For the text-containing cell, return its midpoint in (X, Y) coordinate format. 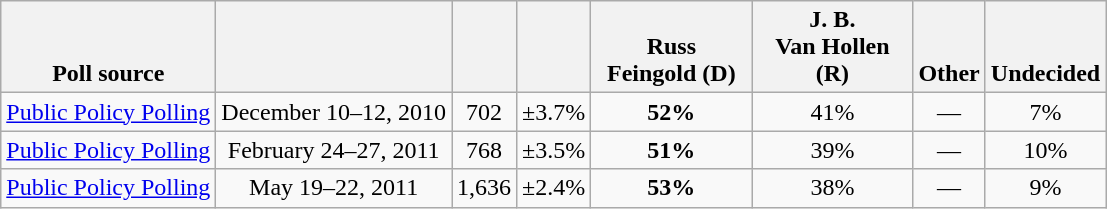
41% (832, 112)
38% (832, 188)
RussFeingold (D) (672, 47)
39% (832, 150)
J. B.Van Hollen (R) (832, 47)
10% (1045, 150)
702 (484, 112)
±3.5% (554, 150)
7% (1045, 112)
December 10–12, 2010 (334, 112)
±3.7% (554, 112)
53% (672, 188)
52% (672, 112)
51% (672, 150)
9% (1045, 188)
May 19–22, 2011 (334, 188)
768 (484, 150)
1,636 (484, 188)
Poll source (108, 47)
Other (949, 47)
±2.4% (554, 188)
February 24–27, 2011 (334, 150)
Undecided (1045, 47)
